Find where the given text appears and provide that cell's center as (x, y) coordinate. 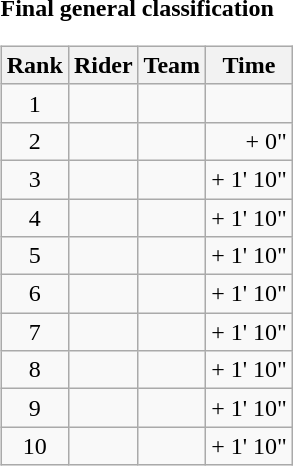
8 (34, 370)
+ 0" (250, 141)
1 (34, 103)
6 (34, 294)
7 (34, 332)
Team (172, 65)
Time (250, 65)
10 (34, 446)
4 (34, 217)
9 (34, 408)
2 (34, 141)
Rider (103, 65)
5 (34, 256)
3 (34, 179)
Rank (34, 65)
